Scan for the cell matching the given text and deliver its [x, y] coordinate at center. 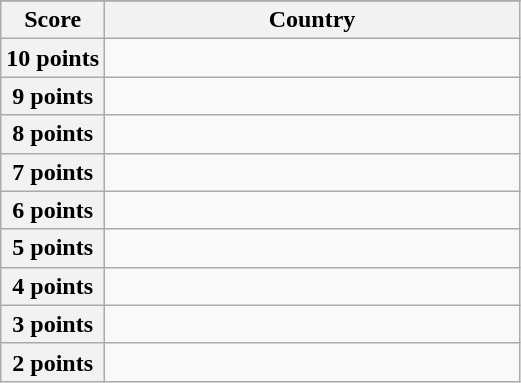
9 points [53, 96]
8 points [53, 134]
5 points [53, 248]
Score [53, 20]
7 points [53, 172]
6 points [53, 210]
10 points [53, 58]
3 points [53, 324]
2 points [53, 362]
Country [312, 20]
4 points [53, 286]
